For the text-containing cell, return its midpoint in (x, y) coordinate format. 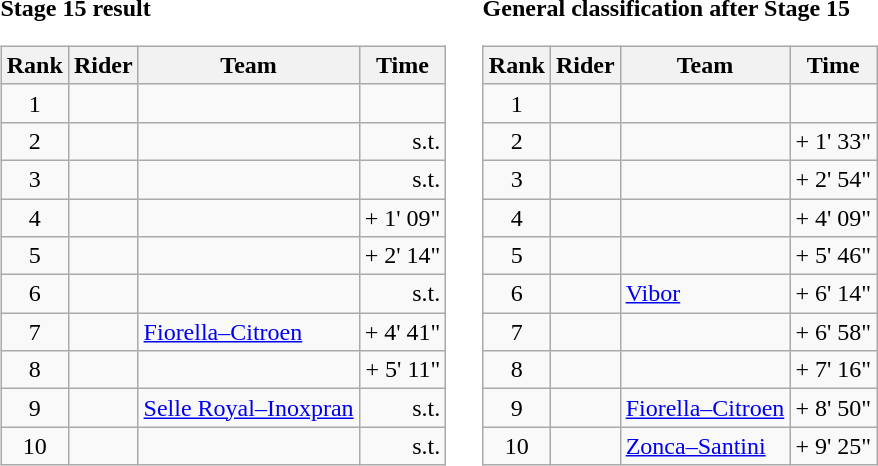
+ 6' 14" (834, 294)
+ 5' 11" (402, 370)
+ 5' 46" (834, 256)
+ 4' 09" (834, 217)
+ 7' 16" (834, 370)
+ 1' 33" (834, 141)
Vibor (705, 294)
+ 9' 25" (834, 446)
+ 2' 14" (402, 256)
+ 2' 54" (834, 179)
+ 6' 58" (834, 332)
Zonca–Santini (705, 446)
+ 4' 41" (402, 332)
+ 1' 09" (402, 217)
Selle Royal–Inoxpran (248, 408)
+ 8' 50" (834, 408)
